Return the [x, y] coordinate for the center point of the cell that contains the specified text.  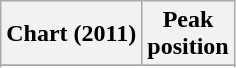
Peakposition [188, 34]
Chart (2011) [72, 34]
